Determine the (X, Y) coordinate at the center of the cell enclosing the given text.  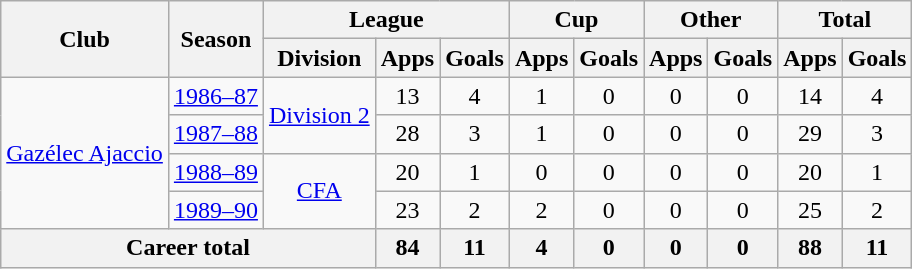
Other (711, 20)
1988–89 (216, 172)
23 (407, 210)
Club (85, 39)
28 (407, 134)
Season (216, 39)
Division 2 (319, 115)
1987–88 (216, 134)
Division (319, 58)
84 (407, 248)
13 (407, 96)
29 (810, 134)
CFA (319, 191)
Gazélec Ajaccio (85, 153)
1989–90 (216, 210)
25 (810, 210)
Career total (188, 248)
Cup (576, 20)
League (386, 20)
Total (845, 20)
88 (810, 248)
14 (810, 96)
1986–87 (216, 96)
